Pinpoint the cell where the given text exists, returning its [x, y] midpoint coordinate. 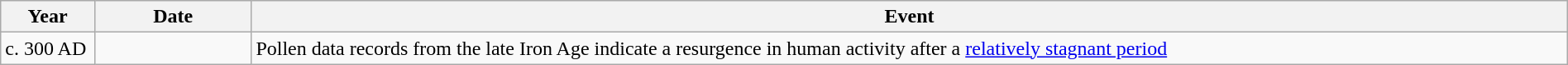
c. 300 AD [48, 48]
Pollen data records from the late Iron Age indicate a resurgence in human activity after a relatively stagnant period [910, 48]
Year [48, 17]
Event [910, 17]
Date [172, 17]
